Find where the given text appears and provide that cell's center as [X, Y] coordinate. 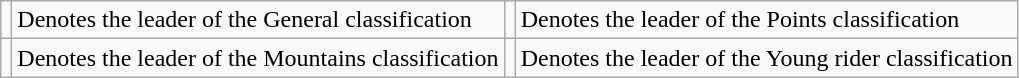
Denotes the leader of the Points classification [766, 20]
Denotes the leader of the Mountains classification [258, 58]
Denotes the leader of the Young rider classification [766, 58]
Denotes the leader of the General classification [258, 20]
